For the text-containing cell, return its midpoint in [x, y] coordinate format. 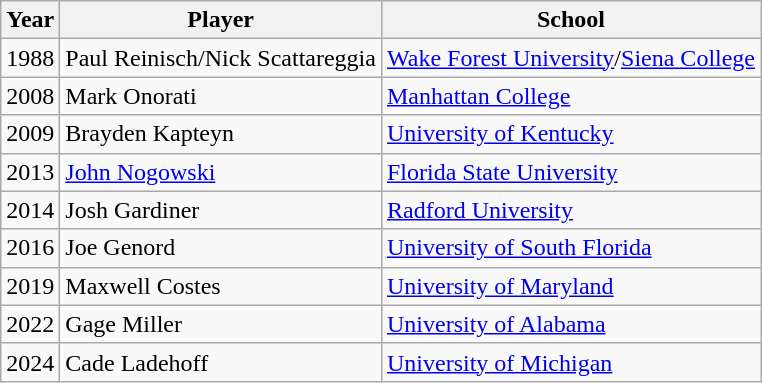
University of Kentucky [570, 134]
Josh Gardiner [221, 210]
Gage Miller [221, 324]
2024 [30, 362]
University of Maryland [570, 286]
2016 [30, 248]
School [570, 20]
2013 [30, 172]
Cade Ladehoff [221, 362]
Wake Forest University/Siena College [570, 58]
Year [30, 20]
Florida State University [570, 172]
2022 [30, 324]
John Nogowski [221, 172]
Radford University [570, 210]
University of Alabama [570, 324]
Joe Genord [221, 248]
Mark Onorati [221, 96]
2014 [30, 210]
University of South Florida [570, 248]
Paul Reinisch/Nick Scattareggia [221, 58]
Maxwell Costes [221, 286]
2008 [30, 96]
1988 [30, 58]
2019 [30, 286]
Player [221, 20]
2009 [30, 134]
University of Michigan [570, 362]
Manhattan College [570, 96]
Brayden Kapteyn [221, 134]
